Find where the given text appears and provide that cell's center as [X, Y] coordinate. 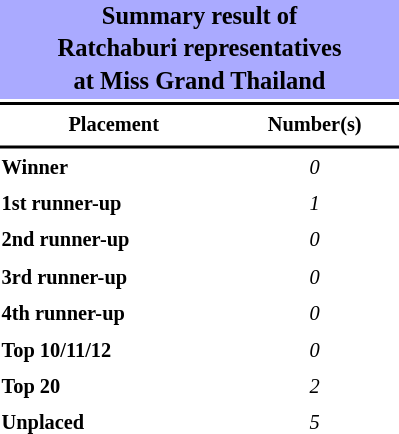
Placement [114, 125]
Winner [114, 168]
3rd runner-up [114, 278]
Top 20 [114, 387]
Summary result ofRatchaburi representativesat Miss Grand Thailand [200, 50]
2 [314, 387]
Top 10/11/12 [114, 351]
1st runner-up [114, 204]
1 [314, 204]
4th runner-up [114, 314]
2nd runner-up [114, 241]
Number(s) [314, 125]
